Locate the cell with the specified text and output its (X, Y) center coordinate. 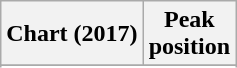
Chart (2017) (72, 34)
Peakposition (189, 34)
